Detect which cell encompasses the target text, then output its [X, Y] center coordinate. 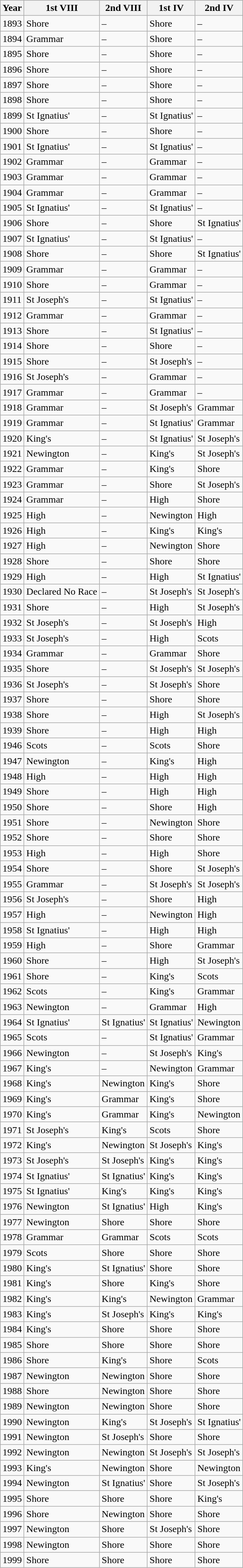
1959 [12, 945]
1993 [12, 1468]
1954 [12, 868]
1898 [12, 100]
1922 [12, 469]
1936 [12, 684]
1994 [12, 1483]
1972 [12, 1145]
1999 [12, 1560]
1968 [12, 1084]
1947 [12, 761]
1991 [12, 1437]
1932 [12, 623]
1946 [12, 746]
1958 [12, 930]
1966 [12, 1053]
1948 [12, 776]
1931 [12, 607]
1975 [12, 1191]
1952 [12, 838]
1997 [12, 1529]
1929 [12, 576]
1983 [12, 1314]
1953 [12, 853]
1930 [12, 592]
1990 [12, 1421]
1916 [12, 377]
1903 [12, 177]
1894 [12, 39]
1910 [12, 285]
1992 [12, 1453]
1905 [12, 208]
1920 [12, 438]
1974 [12, 1176]
1917 [12, 392]
1896 [12, 69]
1908 [12, 254]
1902 [12, 161]
2nd IV [219, 8]
1921 [12, 454]
1995 [12, 1499]
1924 [12, 500]
1906 [12, 223]
1982 [12, 1299]
1961 [12, 976]
1977 [12, 1222]
1969 [12, 1099]
1988 [12, 1391]
1914 [12, 346]
1933 [12, 638]
1938 [12, 715]
Declared No Race [62, 592]
1998 [12, 1545]
1907 [12, 239]
1979 [12, 1253]
1901 [12, 146]
1962 [12, 992]
1996 [12, 1514]
1967 [12, 1068]
1934 [12, 653]
1949 [12, 792]
1909 [12, 269]
1939 [12, 730]
Year [12, 8]
1984 [12, 1329]
1893 [12, 23]
1950 [12, 807]
1913 [12, 331]
1955 [12, 884]
1919 [12, 423]
1928 [12, 561]
1963 [12, 1007]
2nd VIII [123, 8]
1973 [12, 1160]
1978 [12, 1237]
1915 [12, 361]
1911 [12, 300]
1981 [12, 1283]
1980 [12, 1268]
1964 [12, 1022]
1970 [12, 1114]
1987 [12, 1375]
1960 [12, 961]
1989 [12, 1406]
1926 [12, 530]
1918 [12, 407]
1923 [12, 484]
1st IV [172, 8]
1925 [12, 515]
1st VIII [62, 8]
1957 [12, 914]
1900 [12, 131]
1899 [12, 115]
1937 [12, 700]
1965 [12, 1038]
1912 [12, 315]
1935 [12, 669]
1895 [12, 54]
1951 [12, 822]
1985 [12, 1345]
1971 [12, 1130]
1897 [12, 85]
1986 [12, 1360]
1927 [12, 546]
1976 [12, 1207]
1904 [12, 193]
1956 [12, 899]
